Detect which cell encompasses the target text, then output its [X, Y] center coordinate. 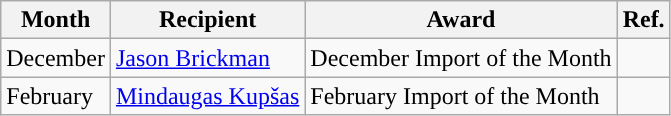
December [56, 58]
December Import of the Month [461, 58]
Month [56, 20]
Ref. [644, 20]
Award [461, 20]
Recipient [207, 20]
Mindaugas Kupšas [207, 96]
February [56, 96]
Jason Brickman [207, 58]
February Import of the Month [461, 96]
